Extract the [x, y] coordinate from the center of the cell holding the provided text.  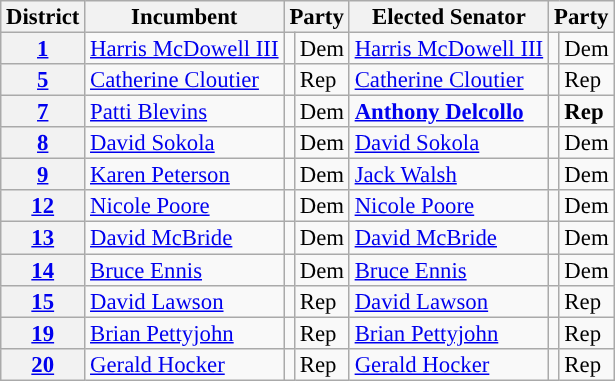
Patti Blevins [184, 112]
5 [43, 80]
Karen Peterson [184, 175]
19 [43, 333]
1 [43, 49]
12 [43, 206]
14 [43, 270]
7 [43, 112]
Elected Senator [448, 17]
8 [43, 143]
Jack Walsh [448, 175]
9 [43, 175]
Anthony Delcollo [448, 112]
15 [43, 301]
District [43, 17]
20 [43, 364]
13 [43, 238]
Incumbent [184, 17]
